Output the [x, y] coordinate of the center of the cell containing the given text.  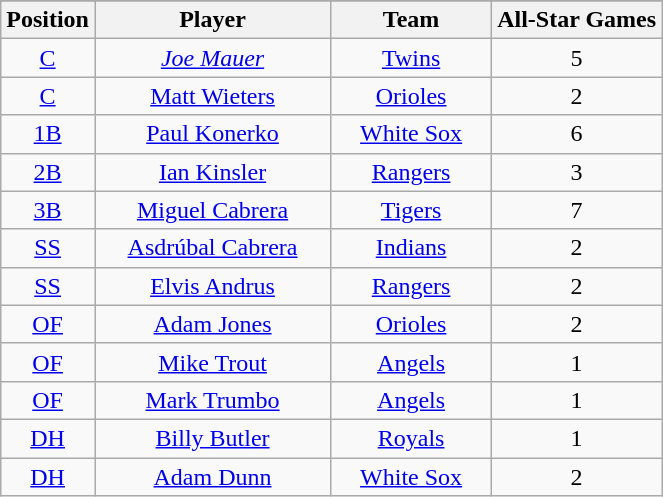
Mark Trumbo [212, 400]
Royals [412, 438]
Tigers [412, 210]
Miguel Cabrera [212, 210]
5 [577, 58]
6 [577, 134]
Ian Kinsler [212, 172]
3B [48, 210]
3 [577, 172]
Team [412, 20]
Player [212, 20]
1B [48, 134]
Indians [412, 248]
2B [48, 172]
Matt Wieters [212, 96]
Adam Dunn [212, 477]
Twins [412, 58]
Elvis Andrus [212, 286]
Position [48, 20]
Asdrúbal Cabrera [212, 248]
All-Star Games [577, 20]
Joe Mauer [212, 58]
Billy Butler [212, 438]
7 [577, 210]
Mike Trout [212, 362]
Adam Jones [212, 324]
Paul Konerko [212, 134]
